Identify which cell holds the provided text, then report its (X, Y) central coordinate. 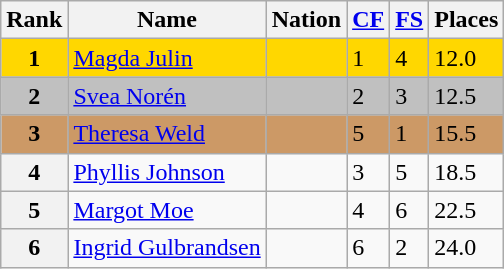
Rank (34, 20)
Margot Moe (167, 210)
12.5 (466, 96)
24.0 (466, 248)
Ingrid Gulbrandsen (167, 248)
Name (167, 20)
Nation (306, 20)
Magda Julin (167, 58)
22.5 (466, 210)
Svea Norén (167, 96)
12.0 (466, 58)
Phyllis Johnson (167, 172)
18.5 (466, 172)
Theresa Weld (167, 134)
CF (368, 20)
FS (410, 20)
15.5 (466, 134)
Places (466, 20)
